Return the (X, Y) coordinate for the center point of the cell that contains the specified text.  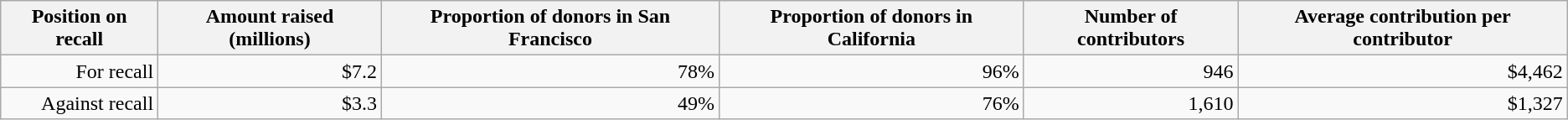
49% (549, 103)
78% (549, 71)
Number of contributors (1131, 29)
Proportion of donors in San Francisco (549, 29)
Position on recall (80, 29)
$7.2 (270, 71)
Average contribution per contributor (1402, 29)
$3.3 (270, 103)
$4,462 (1402, 71)
$1,327 (1402, 103)
Proportion of donors in California (871, 29)
Amount raised (millions) (270, 29)
For recall (80, 71)
946 (1131, 71)
96% (871, 71)
76% (871, 103)
1,610 (1131, 103)
Against recall (80, 103)
